Search for the cell housing the specified text and yield its [x, y] center coordinate. 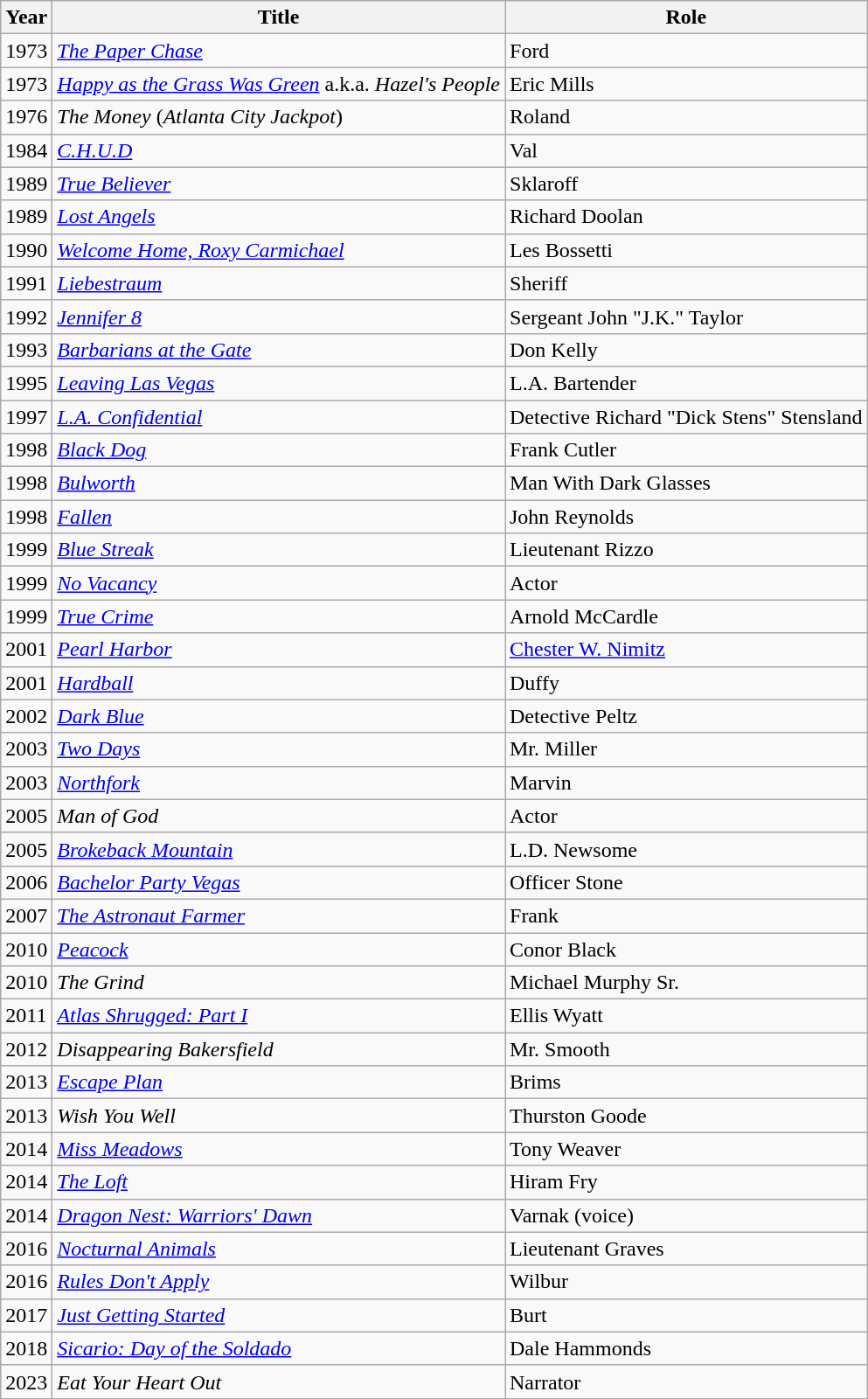
Marvin [687, 783]
Lieutenant Graves [687, 1249]
Sergeant John "J.K." Taylor [687, 317]
Two Days [279, 749]
C.H.U.D [279, 150]
Dragon Nest: Warriors' Dawn [279, 1215]
Sicario: Day of the Soldado [279, 1348]
Atlas Shrugged: Part I [279, 1016]
1997 [26, 417]
Frank [687, 915]
Mr. Smooth [687, 1049]
2023 [26, 1382]
Year [26, 17]
Lieutenant Rizzo [687, 550]
Disappearing Bakersfield [279, 1049]
2007 [26, 915]
Nocturnal Animals [279, 1249]
Varnak (voice) [687, 1215]
Mr. Miller [687, 749]
True Believer [279, 184]
Black Dog [279, 450]
Blue Streak [279, 550]
Tony Weaver [687, 1149]
2002 [26, 716]
Burt [687, 1315]
Detective Richard "Dick Stens" Stensland [687, 417]
Hardball [279, 683]
Northfork [279, 783]
Man of God [279, 816]
Man With Dark Glasses [687, 484]
L.A. Bartender [687, 383]
1990 [26, 250]
Fallen [279, 517]
Ellis Wyatt [687, 1016]
No Vacancy [279, 583]
Miss Meadows [279, 1149]
Don Kelly [687, 350]
1976 [26, 117]
Jennifer 8 [279, 317]
The Astronaut Farmer [279, 915]
2012 [26, 1049]
Chester W. Nimitz [687, 650]
Richard Doolan [687, 217]
Frank Cutler [687, 450]
Officer Stone [687, 882]
1984 [26, 150]
Michael Murphy Sr. [687, 983]
Duffy [687, 683]
Peacock [279, 949]
L.A. Confidential [279, 417]
Rules Don't Apply [279, 1282]
1991 [26, 283]
Ford [687, 51]
1995 [26, 383]
Welcome Home, Roxy Carmichael [279, 250]
2006 [26, 882]
The Grind [279, 983]
Dale Hammonds [687, 1348]
Eat Your Heart Out [279, 1382]
Hiram Fry [687, 1182]
Leaving Las Vegas [279, 383]
Les Bossetti [687, 250]
John Reynolds [687, 517]
Wish You Well [279, 1116]
Arnold McCardle [687, 616]
Bulworth [279, 484]
Detective Peltz [687, 716]
Barbarians at the Gate [279, 350]
2017 [26, 1315]
2011 [26, 1016]
Wilbur [687, 1282]
Brokeback Mountain [279, 849]
Eric Mills [687, 84]
Bachelor Party Vegas [279, 882]
Roland [687, 117]
Conor Black [687, 949]
Happy as the Grass Was Green a.k.a. Hazel's People [279, 84]
1993 [26, 350]
Thurston Goode [687, 1116]
Role [687, 17]
Title [279, 17]
Dark Blue [279, 716]
Brims [687, 1082]
Just Getting Started [279, 1315]
The Loft [279, 1182]
Liebestraum [279, 283]
Narrator [687, 1382]
1992 [26, 317]
Escape Plan [279, 1082]
Sklaroff [687, 184]
Sheriff [687, 283]
Val [687, 150]
Lost Angels [279, 217]
The Paper Chase [279, 51]
The Money (Atlanta City Jackpot) [279, 117]
L.D. Newsome [687, 849]
True Crime [279, 616]
Pearl Harbor [279, 650]
2018 [26, 1348]
